Extract the [X, Y] coordinate from the center of the cell holding the provided text.  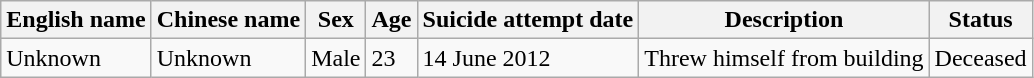
Suicide attempt date [528, 20]
23 [392, 58]
14 June 2012 [528, 58]
Male [336, 58]
Age [392, 20]
Status [980, 20]
English name [76, 20]
Deceased [980, 58]
Sex [336, 20]
Chinese name [228, 20]
Threw himself from building [784, 58]
Description [784, 20]
